For the text-containing cell, return its midpoint in [X, Y] coordinate format. 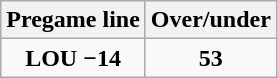
Over/under [210, 20]
53 [210, 58]
LOU −14 [74, 58]
Pregame line [74, 20]
